Scan for the cell matching the given text and deliver its [X, Y] coordinate at center. 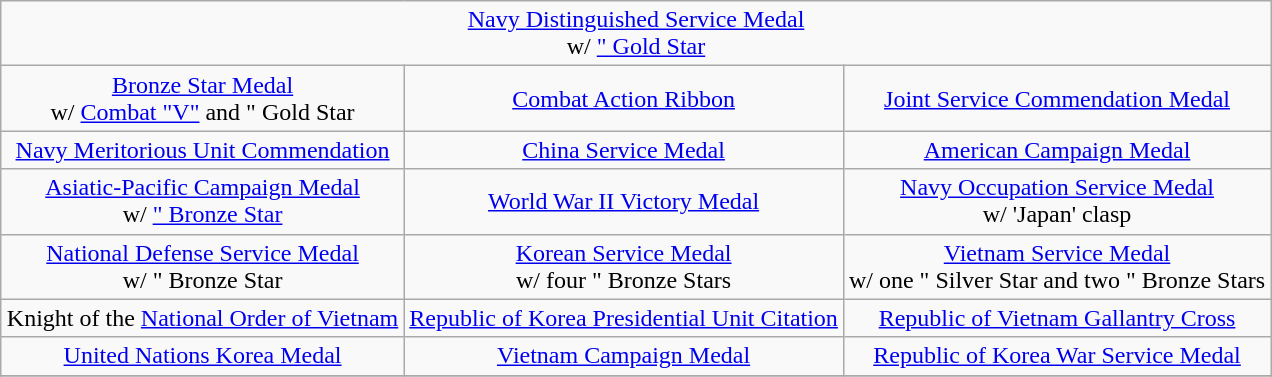
Bronze Star Medalw/ Combat "V" and " Gold Star [202, 98]
Republic of Korea War Service Medal [1056, 356]
Republic of Vietnam Gallantry Cross [1056, 318]
World War II Victory Medal [624, 202]
Joint Service Commendation Medal [1056, 98]
Navy Occupation Service Medalw/ 'Japan' clasp [1056, 202]
Vietnam Campaign Medal [624, 356]
National Defense Service Medalw/ " Bronze Star [202, 266]
American Campaign Medal [1056, 150]
China Service Medal [624, 150]
Combat Action Ribbon [624, 98]
Navy Distinguished Service Medalw/ " Gold Star [636, 34]
Korean Service Medalw/ four " Bronze Stars [624, 266]
Knight of the National Order of Vietnam [202, 318]
United Nations Korea Medal [202, 356]
Navy Meritorious Unit Commendation [202, 150]
Asiatic-Pacific Campaign Medalw/ " Bronze Star [202, 202]
Republic of Korea Presidential Unit Citation [624, 318]
Vietnam Service Medalw/ one " Silver Star and two " Bronze Stars [1056, 266]
